Detect which cell encompasses the target text, then output its [X, Y] center coordinate. 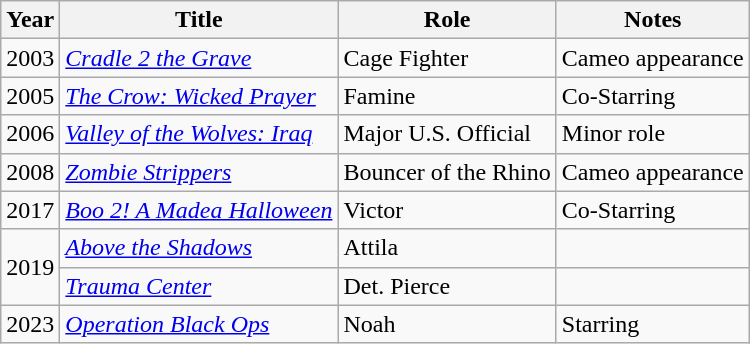
Above the Shadows [199, 248]
Starring [652, 324]
Notes [652, 20]
Cage Fighter [447, 58]
Victor [447, 210]
Role [447, 20]
Major U.S. Official [447, 134]
Noah [447, 324]
2008 [30, 172]
Famine [447, 96]
Title [199, 20]
Bouncer of the Rhino [447, 172]
Valley of the Wolves: Iraq [199, 134]
2006 [30, 134]
The Crow: Wicked Prayer [199, 96]
2005 [30, 96]
Attila [447, 248]
2003 [30, 58]
Boo 2! A Madea Halloween [199, 210]
Trauma Center [199, 286]
2023 [30, 324]
Year [30, 20]
Operation Black Ops [199, 324]
Zombie Strippers [199, 172]
2017 [30, 210]
Minor role [652, 134]
2019 [30, 267]
Cradle 2 the Grave [199, 58]
Det. Pierce [447, 286]
